Locate the cell with the specified text and output its [X, Y] center coordinate. 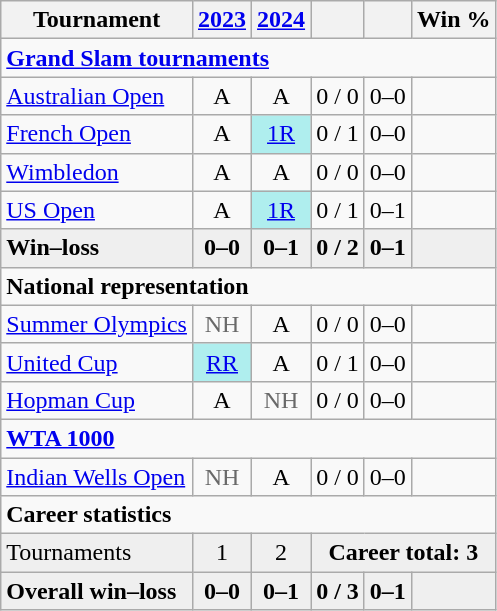
Tournaments [97, 553]
1 [222, 553]
RR [222, 362]
Win % [454, 20]
2023 [222, 20]
Career total: 3 [404, 553]
United Cup [97, 362]
Grand Slam tournaments [248, 58]
0 / 3 [338, 591]
Tournament [97, 20]
WTA 1000 [248, 438]
Overall win–loss [97, 591]
0 / 2 [338, 248]
Win–loss [97, 248]
Hopman Cup [97, 400]
2 [282, 553]
National representation [248, 286]
Australian Open [97, 96]
US Open [97, 210]
Indian Wells Open [97, 477]
French Open [97, 134]
Wimbledon [97, 172]
2024 [282, 20]
Career statistics [248, 515]
Summer Olympics [97, 324]
